Detect which cell encompasses the target text, then output its (X, Y) center coordinate. 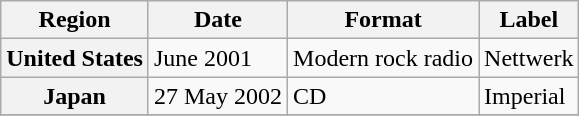
Japan (75, 96)
Modern rock radio (384, 58)
Nettwerk (529, 58)
United States (75, 58)
Region (75, 20)
June 2001 (218, 58)
CD (384, 96)
Format (384, 20)
Imperial (529, 96)
Label (529, 20)
27 May 2002 (218, 96)
Date (218, 20)
